From the cell containing the given text, extract its center point as (X, Y) coordinate. 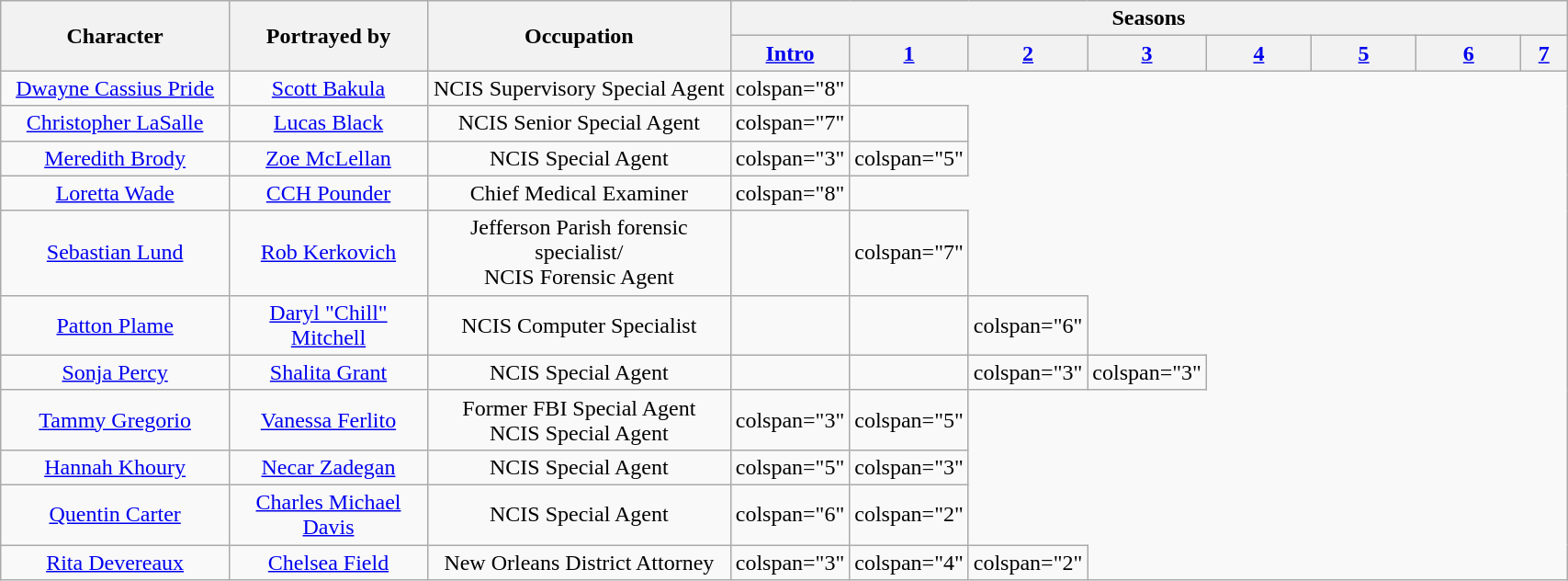
Intro (790, 53)
Hannah Khoury (116, 467)
Occupation (579, 36)
Character (116, 36)
Chief Medical Examiner (579, 193)
Lucas Black (329, 123)
4 (1258, 53)
Patton Plame (116, 325)
NCIS Senior Special Agent (579, 123)
Meredith Brody (116, 158)
Seasons (1148, 18)
Dwayne Cassius Pride (116, 88)
Sonja Percy (116, 372)
NCIS Computer Specialist (579, 325)
Christopher LaSalle (116, 123)
Former FBI Special AgentNCIS Special Agent (579, 419)
Jefferson Parish forensic specialist/NCIS Forensic Agent (579, 253)
Zoe McLellan (329, 158)
New Orleans District Attorney (579, 562)
colspan="4" (909, 562)
2 (1028, 53)
Quentin Carter (116, 515)
Tammy Gregorio (116, 419)
NCIS Supervisory Special Agent (579, 88)
Rita Devereaux (116, 562)
Chelsea Field (329, 562)
Daryl "Chill" Mitchell (329, 325)
5 (1364, 53)
CCH Pounder (329, 193)
3 (1147, 53)
Necar Zadegan (329, 467)
Shalita Grant (329, 372)
7 (1544, 53)
Sebastian Lund (116, 253)
Portrayed by (329, 36)
Charles Michael Davis (329, 515)
Vanessa Ferlito (329, 419)
6 (1469, 53)
Loretta Wade (116, 193)
1 (909, 53)
Scott Bakula (329, 88)
Rob Kerkovich (329, 253)
